Pinpoint the cell where the given text exists, returning its (X, Y) midpoint coordinate. 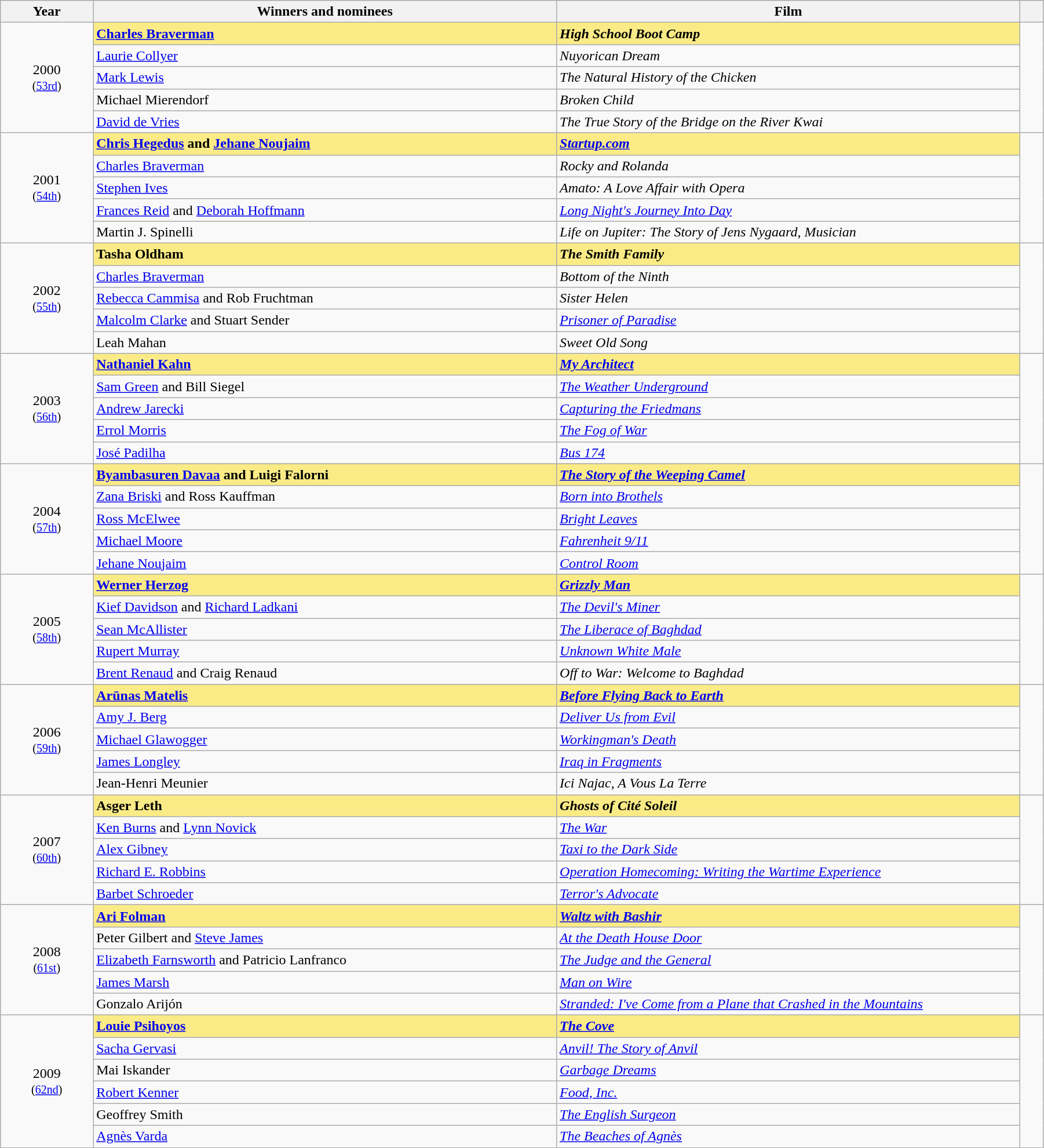
At the Death House Door (789, 938)
Mark Lewis (325, 78)
Before Flying Back to Earth (789, 695)
The Cove (789, 1026)
Terror's Advocate (789, 894)
Rocky and Rolanda (789, 166)
Chris Hegedus and Jehane Noujaim (325, 144)
James Marsh (325, 982)
2003(56th) (47, 409)
The Weather Underground (789, 387)
Sacha Gervasi (325, 1048)
Gonzalo Arijón (325, 1004)
Bus 174 (789, 453)
The Devil's Miner (789, 607)
Zana Briski and Ross Kauffman (325, 497)
The Judge and the General (789, 960)
James Longley (325, 761)
Jehane Noujaim (325, 563)
Bottom of the Ninth (789, 276)
Louie Psihoyos (325, 1026)
Control Room (789, 563)
Prisoner of Paradise (789, 320)
Stephen Ives (325, 188)
Leah Mahan (325, 342)
Anvil! The Story of Anvil (789, 1048)
Year (47, 12)
Ross McElwee (325, 519)
The Smith Family (789, 254)
Andrew Jarecki (325, 409)
Peter Gilbert and Steve James (325, 938)
Rupert Murray (325, 651)
Rebecca Cammisa and Rob Fruchtman (325, 298)
Ari Folman (325, 916)
Ghosts of Cité Soleil (789, 806)
Long Night's Journey Into Day (789, 210)
Born into Brothels (789, 497)
Martin J. Spinelli (325, 232)
Richard E. Robbins (325, 872)
Operation Homecoming: Writing the Wartime Experience (789, 872)
Winners and nominees (325, 12)
The Natural History of the Chicken (789, 78)
Fahrenheit 9/11 (789, 541)
2007(60th) (47, 850)
Unknown White Male (789, 651)
Nathaniel Kahn (325, 365)
Life on Jupiter: The Story of Jens Nygaard, Musician (789, 232)
2004(57th) (47, 519)
Taxi to the Dark Side (789, 850)
Malcolm Clarke and Stuart Sender (325, 320)
The True Story of the Bridge on the River Kwai (789, 122)
Amato: A Love Affair with Opera (789, 188)
Nuyorican Dream (789, 56)
2006(59th) (47, 739)
The Story of the Weeping Camel (789, 475)
Michael Glawogger (325, 739)
Geoffrey Smith (325, 1114)
Frances Reid and Deborah Hoffmann (325, 210)
2001(54th) (47, 188)
Startup.com (789, 144)
The Beaches of Agnès (789, 1136)
Garbage Dreams (789, 1070)
Werner Herzog (325, 585)
David de Vries (325, 122)
Sam Green and Bill Siegel (325, 387)
Tasha Oldham (325, 254)
Michael Moore (325, 541)
Iraq in Fragments (789, 761)
Off to War: Welcome to Baghdad (789, 673)
Sister Helen (789, 298)
Sean McAllister (325, 629)
Byambasuren Davaa and Luigi Falorni (325, 475)
Robert Kenner (325, 1092)
The English Surgeon (789, 1114)
Kief Davidson and Richard Ladkani (325, 607)
Brent Renaud and Craig Renaud (325, 673)
Errol Morris (325, 431)
Alex Gibney (325, 850)
Arūnas Matelis (325, 695)
Ken Burns and Lynn Novick (325, 828)
2002(55th) (47, 298)
2008(61st) (47, 960)
Workingman's Death (789, 739)
The War (789, 828)
Bright Leaves (789, 519)
Laurie Collyer (325, 56)
Sweet Old Song (789, 342)
Waltz with Bashir (789, 916)
Capturing the Friedmans (789, 409)
Grizzly Man (789, 585)
High School Boot Camp (789, 34)
Man on Wire (789, 982)
Mai Iskander (325, 1070)
Elizabeth Farnsworth and Patricio Lanfranco (325, 960)
Film (789, 12)
Barbet Schroeder (325, 894)
Deliver Us from Evil (789, 717)
Food, Inc. (789, 1092)
Stranded: I've Come from a Plane that Crashed in the Mountains (789, 1004)
2000(53rd) (47, 78)
Jean-Henri Meunier (325, 783)
Michael Mierendorf (325, 100)
Ici Najac, A Vous La Terre (789, 783)
The Liberace of Baghdad (789, 629)
Broken Child (789, 100)
2005(58th) (47, 629)
Agnès Varda (325, 1136)
José Padilha (325, 453)
Amy J. Berg (325, 717)
Asger Leth (325, 806)
2009(62nd) (47, 1081)
The Fog of War (789, 431)
My Architect (789, 365)
